Locate the cell with the specified text and output its (X, Y) center coordinate. 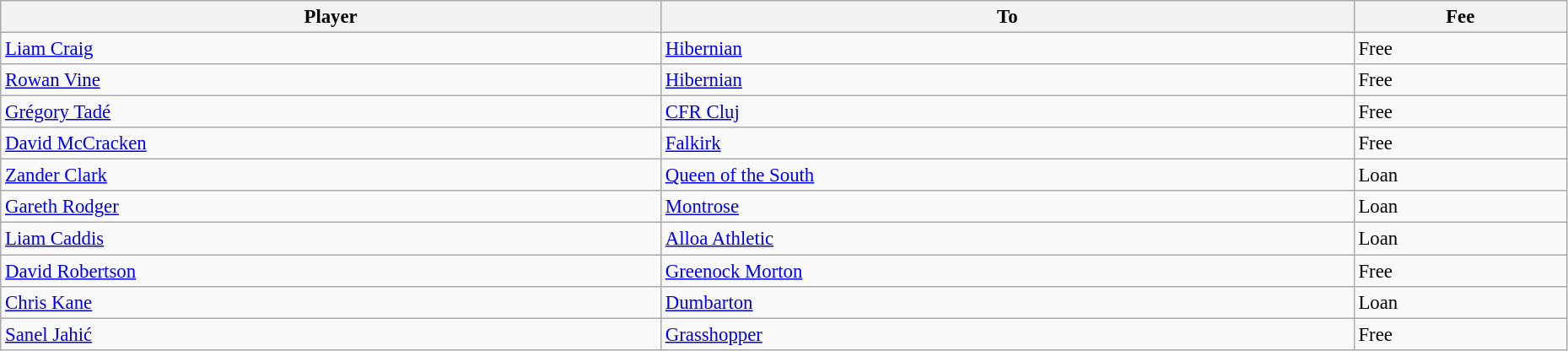
Liam Caddis (331, 239)
Montrose (1007, 207)
Fee (1460, 17)
Player (331, 17)
Queen of the South (1007, 175)
Gareth Rodger (331, 207)
Dumbarton (1007, 302)
Liam Craig (331, 49)
Rowan Vine (331, 80)
To (1007, 17)
Chris Kane (331, 302)
Greenock Morton (1007, 271)
Grasshopper (1007, 334)
Falkirk (1007, 143)
David McCracken (331, 143)
CFR Cluj (1007, 112)
Alloa Athletic (1007, 239)
Sanel Jahić (331, 334)
Zander Clark (331, 175)
David Robertson (331, 271)
Grégory Tadé (331, 112)
